Locate the cell with the specified text and output its (X, Y) center coordinate. 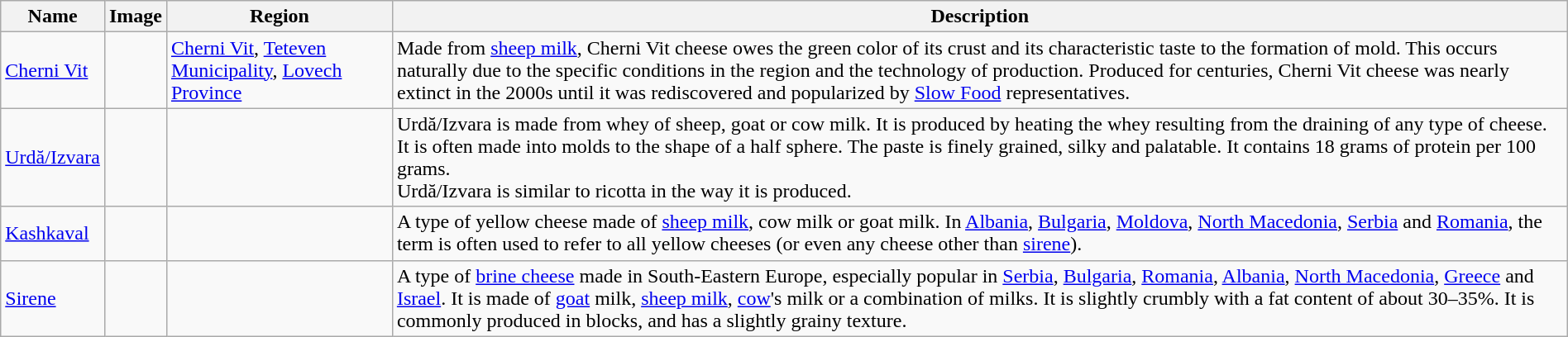
Region (280, 17)
Cherni Vit, Teteven Municipality, Lovech Province (280, 70)
Image (136, 17)
Kashkaval (53, 233)
Cherni Vit (53, 70)
Sirene (53, 298)
Name (53, 17)
Urdă/Izvara (53, 157)
Description (979, 17)
